Identify which cell holds the provided text, then report its (x, y) central coordinate. 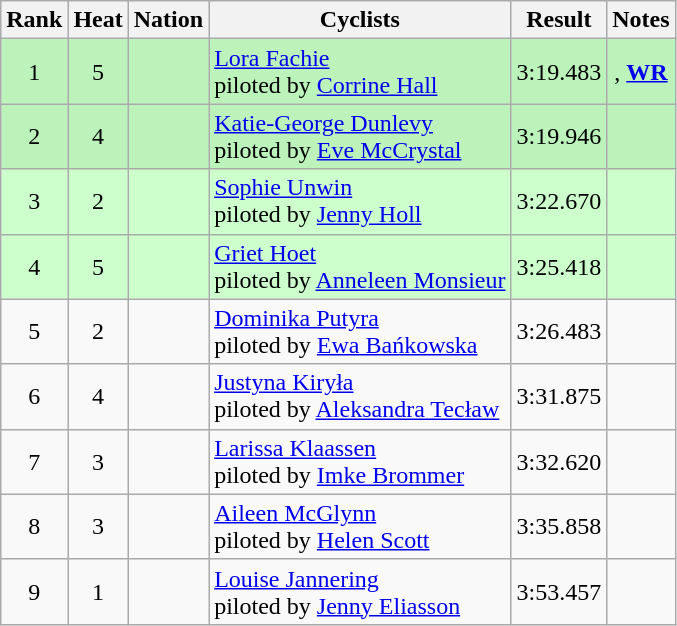
Result (559, 20)
3:31.875 (559, 396)
8 (34, 526)
3:22.670 (559, 202)
3:32.620 (559, 462)
Katie-George Dunlevypiloted by Eve McCrystal (360, 136)
, WR (641, 72)
3:19.483 (559, 72)
Cyclists (360, 20)
3:25.418 (559, 266)
Larissa Klaassenpiloted by Imke Brommer (360, 462)
Rank (34, 20)
Justyna Kiryłapiloted by Aleksandra Tecław (360, 396)
Lora Fachiepiloted by Corrine Hall (360, 72)
9 (34, 592)
3:26.483 (559, 332)
Griet Hoetpiloted by Anneleen Monsieur (360, 266)
Notes (641, 20)
7 (34, 462)
6 (34, 396)
Sophie Unwinpiloted by Jenny Holl (360, 202)
Heat (98, 20)
3:19.946 (559, 136)
Aileen McGlynnpiloted by Helen Scott (360, 526)
Nation (168, 20)
Louise Janneringpiloted by Jenny Eliasson (360, 592)
3:53.457 (559, 592)
Dominika Putyrapiloted by Ewa Bańkowska (360, 332)
3:35.858 (559, 526)
